Identify which cell holds the provided text, then report its (X, Y) central coordinate. 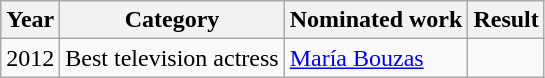
Best television actress (172, 58)
2012 (30, 58)
Year (30, 20)
Result (506, 20)
Category (172, 20)
María Bouzas (376, 58)
Nominated work (376, 20)
